Scan for the cell matching the given text and deliver its (X, Y) coordinate at center. 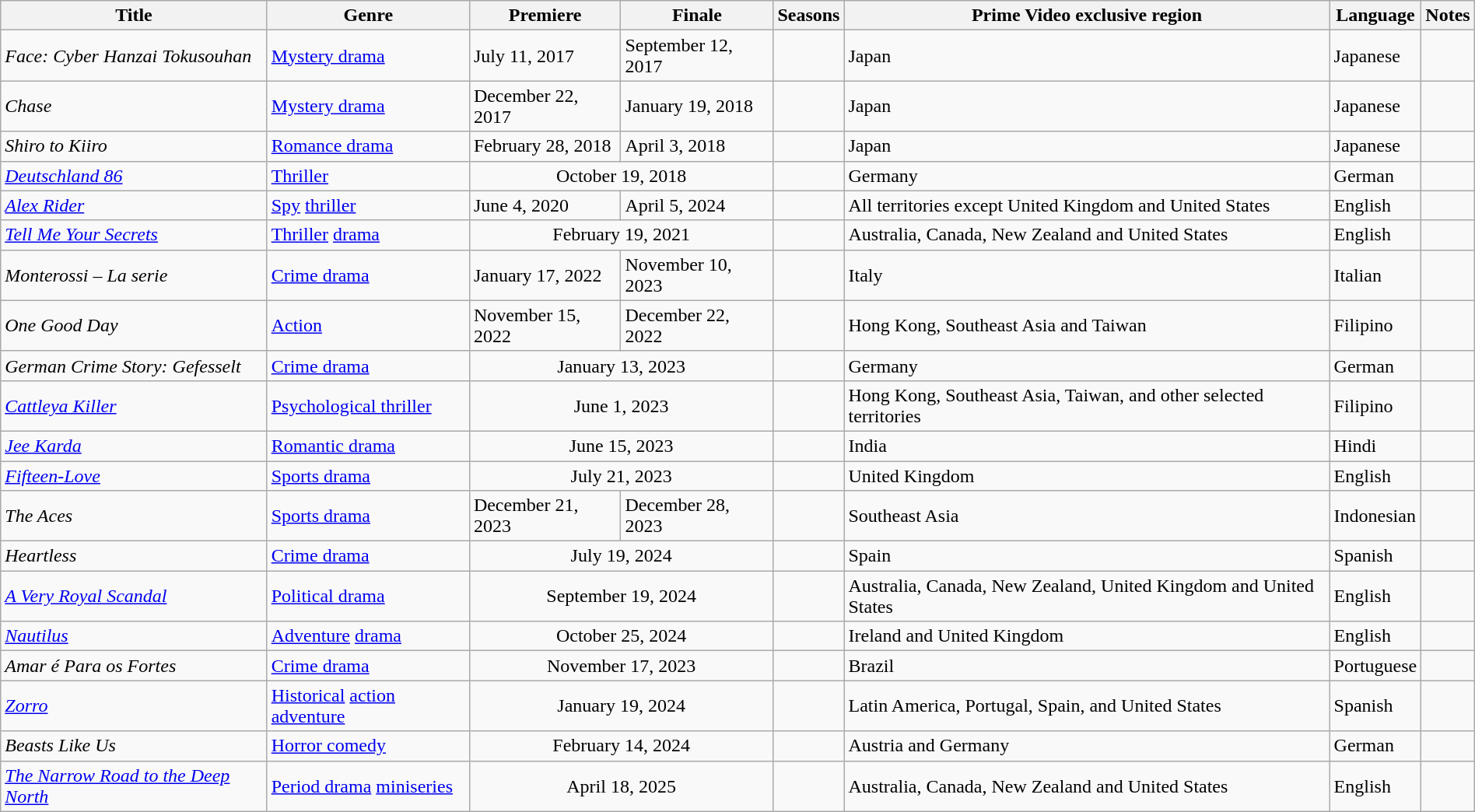
Beasts Like Us (134, 746)
January 17, 2022 (545, 275)
Romantic drama (368, 446)
All territories except United Kingdom and United States (1087, 205)
Prime Video exclusive region (1087, 16)
April 18, 2025 (621, 786)
Portuguese (1375, 666)
A Very Royal Scandal (134, 596)
The Aces (134, 516)
Tell Me Your Secrets (134, 235)
October 25, 2024 (621, 636)
Political drama (368, 596)
One Good Day (134, 325)
December 22, 2017 (545, 106)
January 19, 2018 (697, 106)
India (1087, 446)
Austria and Germany (1087, 746)
Jee Karda (134, 446)
Heartless (134, 556)
January 19, 2024 (621, 706)
June 4, 2020 (545, 205)
Cattleya Killer (134, 406)
German Crime Story: Gefesselt (134, 366)
Horror comedy (368, 746)
December 28, 2023 (697, 516)
Spain (1087, 556)
April 5, 2024 (697, 205)
Latin America, Portugal, Spain, and United States (1087, 706)
Hong Kong, Southeast Asia and Taiwan (1087, 325)
Finale (697, 16)
Fifteen-Love (134, 475)
September 19, 2024 (621, 596)
Deutschland 86 (134, 176)
Monterossi – La serie (134, 275)
February 28, 2018 (545, 146)
Australia, Canada, New Zealand, United Kingdom and United States (1087, 596)
Amar é Para os Fortes (134, 666)
Notes (1448, 16)
Hong Kong, Southeast Asia, Taiwan, and other selected territories (1087, 406)
Historical action adventure (368, 706)
Italian (1375, 275)
Period drama miniseries (368, 786)
September 12, 2017 (697, 56)
Thriller drama (368, 235)
United Kingdom (1087, 475)
Nautilus (134, 636)
June 15, 2023 (621, 446)
Hindi (1375, 446)
Language (1375, 16)
Face: Cyber Hanzai Tokusouhan (134, 56)
Spy thriller (368, 205)
November 15, 2022 (545, 325)
November 10, 2023 (697, 275)
Southeast Asia (1087, 516)
Premiere (545, 16)
Brazil (1087, 666)
October 19, 2018 (621, 176)
Indonesian (1375, 516)
Romance drama (368, 146)
Shiro to Kiiro (134, 146)
The Narrow Road to the Deep North (134, 786)
Alex Rider (134, 205)
Seasons (809, 16)
February 14, 2024 (621, 746)
November 17, 2023 (621, 666)
July 11, 2017 (545, 56)
July 21, 2023 (621, 475)
Thriller (368, 176)
Psychological thriller (368, 406)
Italy (1087, 275)
Ireland and United Kingdom (1087, 636)
Genre (368, 16)
Title (134, 16)
April 3, 2018 (697, 146)
January 13, 2023 (621, 366)
Zorro (134, 706)
February 19, 2021 (621, 235)
December 21, 2023 (545, 516)
June 1, 2023 (621, 406)
Adventure drama (368, 636)
July 19, 2024 (621, 556)
Action (368, 325)
December 22, 2022 (697, 325)
Chase (134, 106)
